Identify which cell holds the provided text, then report its [x, y] central coordinate. 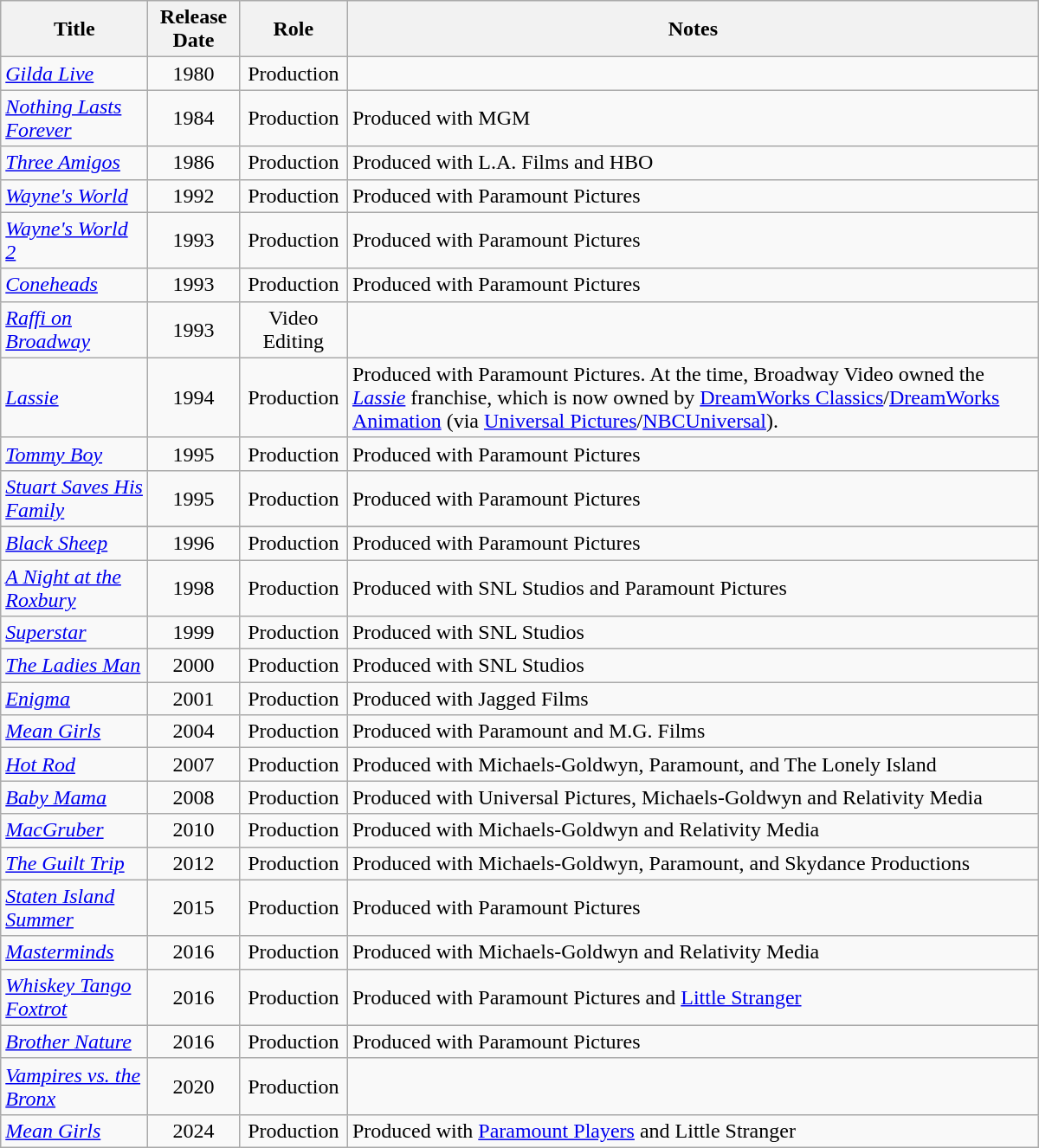
2010 [194, 830]
The Ladies Man [74, 666]
Tommy Boy [74, 454]
2012 [194, 863]
1984 [194, 118]
Produced with MGM [693, 118]
Three Amigos [74, 163]
Produced with SNL Studios and Paramount Pictures [693, 587]
Hot Rod [74, 764]
Gilda Live [74, 74]
Wayne's World [74, 196]
Produced with Paramount Players and Little Stranger [693, 1131]
Whiskey Tango Foxtrot [74, 997]
Title [74, 29]
2000 [194, 666]
Vampires vs. the Bronx [74, 1086]
Role [293, 29]
2004 [194, 732]
2015 [194, 907]
1996 [194, 543]
A Night at the Roxbury [74, 587]
2007 [194, 764]
MacGruber [74, 830]
Produced with Michaels-Goldwyn, Paramount, and Skydance Productions [693, 863]
Produced with Paramount Pictures and Little Stranger [693, 997]
Video Editing [293, 329]
Coneheads [74, 285]
2001 [194, 699]
Produced with Michaels-Goldwyn, Paramount, and The Lonely Island [693, 764]
Staten Island Summer [74, 907]
2020 [194, 1086]
Superstar [74, 633]
1986 [194, 163]
2024 [194, 1131]
Wayne's World 2 [74, 241]
Stuart Saves His Family [74, 499]
Release Date [194, 29]
1992 [194, 196]
Produced with Universal Pictures, Michaels-Goldwyn and Relativity Media [693, 797]
The Guilt Trip [74, 863]
Produced with Jagged Films [693, 699]
Lassie [74, 397]
1999 [194, 633]
Produced with Paramount and M.G. Films [693, 732]
Enigma [74, 699]
Baby Mama [74, 797]
1998 [194, 587]
Nothing Lasts Forever [74, 118]
Masterminds [74, 952]
Notes [693, 29]
Raffi on Broadway [74, 329]
1994 [194, 397]
Black Sheep [74, 543]
Produced with L.A. Films and HBO [693, 163]
Brother Nature [74, 1042]
2008 [194, 797]
1980 [194, 74]
